Identify which cell holds the provided text, then report its [X, Y] central coordinate. 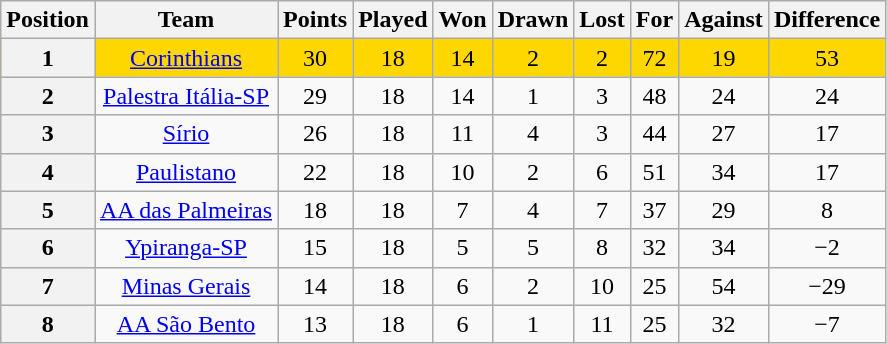
−7 [826, 324]
13 [316, 324]
Points [316, 20]
22 [316, 172]
Team [186, 20]
Corinthians [186, 58]
44 [654, 134]
53 [826, 58]
−29 [826, 286]
AA das Palmeiras [186, 210]
Paulistano [186, 172]
Played [393, 20]
37 [654, 210]
Sírio [186, 134]
48 [654, 96]
−2 [826, 248]
AA São Bento [186, 324]
Won [462, 20]
Difference [826, 20]
26 [316, 134]
15 [316, 248]
Ypiranga-SP [186, 248]
Against [724, 20]
Palestra Itália-SP [186, 96]
Lost [602, 20]
Minas Gerais [186, 286]
54 [724, 286]
19 [724, 58]
Position [48, 20]
51 [654, 172]
27 [724, 134]
For [654, 20]
72 [654, 58]
30 [316, 58]
Drawn [533, 20]
